Return the (X, Y) coordinate for the center point of the cell that contains the specified text.  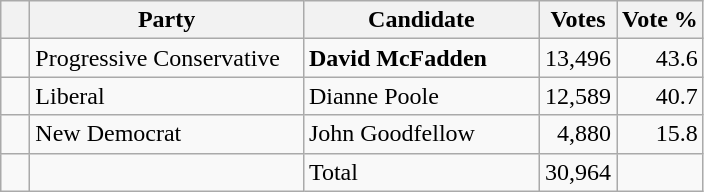
Liberal (167, 96)
40.7 (660, 96)
John Goodfellow (421, 134)
David McFadden (421, 58)
12,589 (578, 96)
Party (167, 20)
15.8 (660, 134)
13,496 (578, 58)
Votes (578, 20)
Dianne Poole (421, 96)
New Democrat (167, 134)
30,964 (578, 172)
4,880 (578, 134)
43.6 (660, 58)
Total (421, 172)
Vote % (660, 20)
Candidate (421, 20)
Progressive Conservative (167, 58)
